Search for the cell housing the specified text and yield its [X, Y] center coordinate. 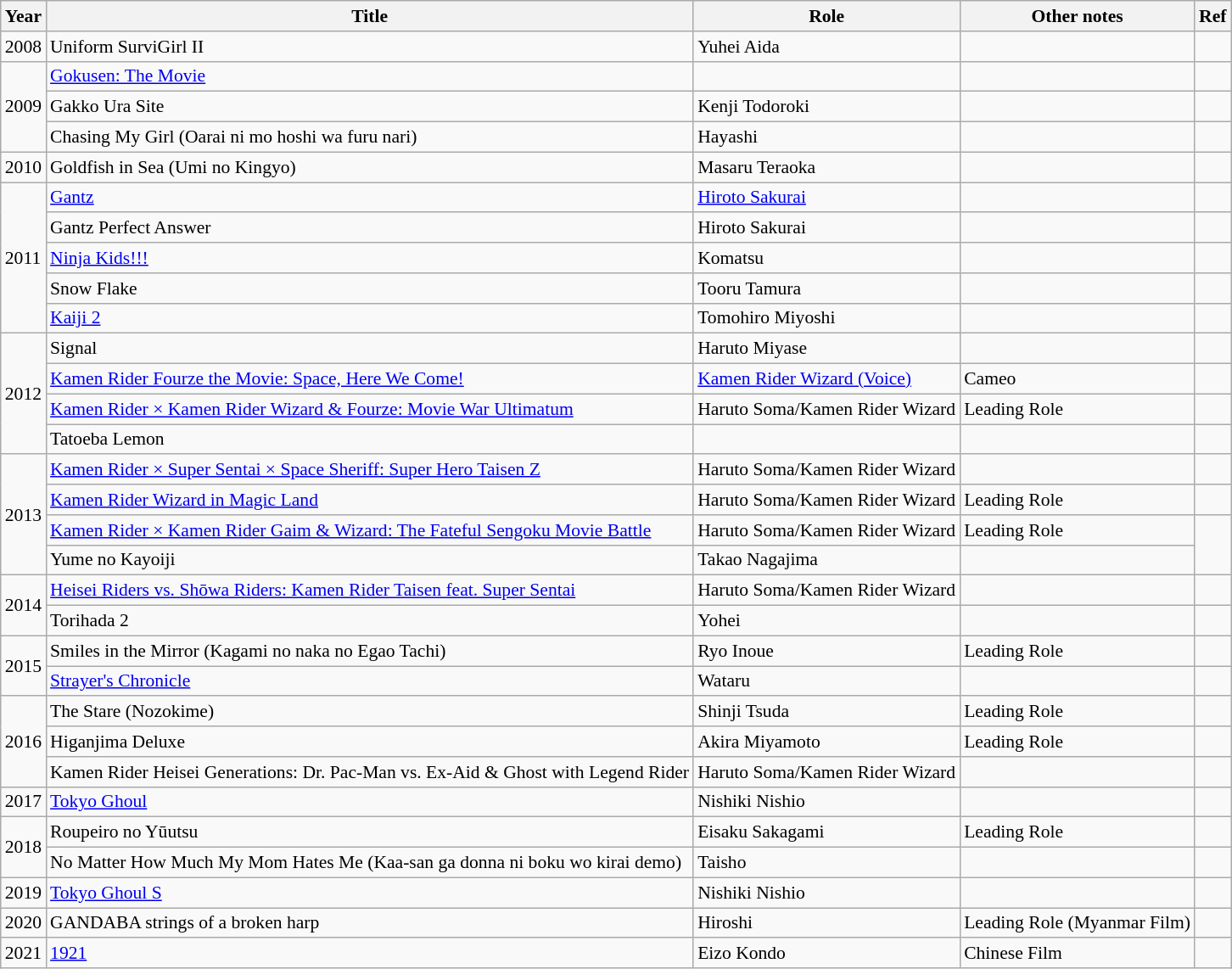
2012 [24, 394]
Ninja Kids!!! [370, 258]
Tokyo Ghoul S [370, 893]
Kamen Rider Wizard in Magic Land [370, 500]
Gantz [370, 198]
Eisaku Sakagami [826, 832]
Ref [1212, 16]
2014 [24, 606]
Akira Miyamoto [826, 742]
Roupeiro no Yūutsu [370, 832]
Komatsu [826, 258]
2009 [24, 107]
2019 [24, 893]
Hayashi [826, 137]
Eizo Kondo [826, 954]
Kaiji 2 [370, 318]
Wataru [826, 681]
2015 [24, 665]
Kamen Rider Heisei Generations: Dr. Pac-Man vs. Ex-Aid & Ghost with Legend Rider [370, 772]
2008 [24, 47]
Kamen Rider × Super Sentai × Space Sheriff: Super Hero Taisen Z [370, 470]
Tomohiro Miyoshi [826, 318]
Tatoeba Lemon [370, 440]
Kamen Rider × Kamen Rider Wizard & Fourze: Movie War Ultimatum [370, 409]
Kenji Todoroki [826, 107]
Hiroshi [826, 923]
Tooru Tamura [826, 288]
Strayer's Chronicle [370, 681]
2020 [24, 923]
2016 [24, 742]
Goldfish in Sea (Umi no Kingyo) [370, 167]
Year [24, 16]
2013 [24, 515]
No Matter How Much My Mom Hates Me (Kaa-san ga donna ni boku wo kirai demo) [370, 863]
2018 [24, 847]
Other notes [1078, 16]
Gokusen: The Movie [370, 76]
Torihada 2 [370, 621]
Yohei [826, 621]
Cameo [1078, 379]
Chinese Film [1078, 954]
Higanjima Deluxe [370, 742]
Yume no Kayoiji [370, 560]
Snow Flake [370, 288]
The Stare (Nozokime) [370, 712]
Gantz Perfect Answer [370, 228]
Leading Role (Myanmar Film) [1078, 923]
Signal [370, 349]
2010 [24, 167]
2011 [24, 258]
Role [826, 16]
2021 [24, 954]
Chasing My Girl (Oarai ni mo hoshi wa furu nari) [370, 137]
Shinji Tsuda [826, 712]
Title [370, 16]
GANDABA strings of a broken harp [370, 923]
Smiles in the Mirror (Kagami no naka no Egao Tachi) [370, 651]
Takao Nagajima [826, 560]
Masaru Teraoka [826, 167]
Taisho [826, 863]
1921 [370, 954]
2017 [24, 802]
Heisei Riders vs. Shōwa Riders: Kamen Rider Taisen feat. Super Sentai [370, 591]
Gakko Ura Site [370, 107]
Kamen Rider × Kamen Rider Gaim & Wizard: The Fateful Sengoku Movie Battle [370, 530]
Yuhei Aida [826, 47]
Ryo Inoue [826, 651]
Kamen Rider Fourze the Movie: Space, Here We Come! [370, 379]
Tokyo Ghoul [370, 802]
Uniform SurviGirl II [370, 47]
Haruto Miyase [826, 349]
Kamen Rider Wizard (Voice) [826, 379]
